Capture the cell that displays the provided text and extract its [x, y] central coordinate. 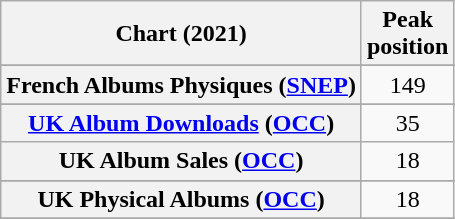
French Albums Physiques (SNEP) [182, 85]
UK Physical Albums (OCC) [182, 199]
149 [407, 85]
UK Album Downloads (OCC) [182, 123]
Chart (2021) [182, 34]
UK Album Sales (OCC) [182, 161]
Peakposition [407, 34]
35 [407, 123]
